Determine the (x, y) coordinate at the center of the cell enclosing the given text.  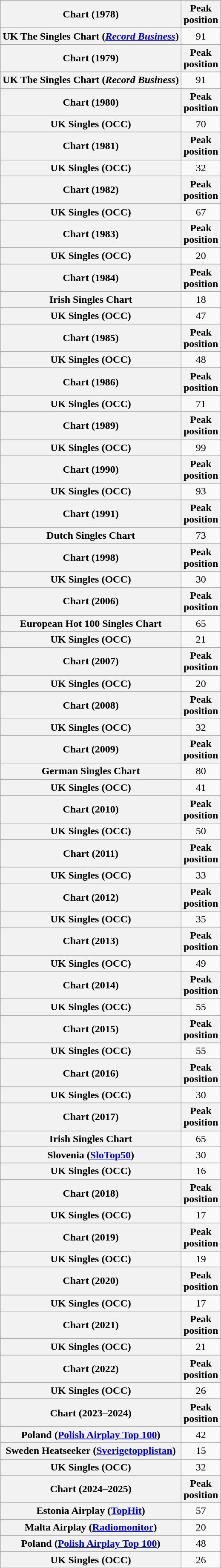
Chart (2013) (91, 941)
Chart (2019) (91, 1237)
15 (201, 1451)
93 (201, 491)
41 (201, 787)
47 (201, 316)
Chart (2009) (91, 750)
Chart (1984) (91, 278)
Chart (1982) (91, 190)
99 (201, 448)
Chart (2015) (91, 1029)
Chart (2018) (91, 1193)
Chart (1989) (91, 426)
50 (201, 831)
Chart (2010) (91, 809)
Chart (2016) (91, 1073)
Chart (1978) (91, 14)
33 (201, 875)
European Hot 100 Singles Chart (91, 623)
Chart (1979) (91, 58)
Chart (2006) (91, 601)
18 (201, 300)
Malta Airplay (Radiomonitor) (91, 1527)
Chart (2022) (91, 1369)
Chart (2012) (91, 897)
Chart (1983) (91, 233)
German Singles Chart (91, 771)
Chart (1990) (91, 469)
19 (201, 1259)
71 (201, 404)
Chart (2011) (91, 853)
Estonia Airplay (TopHit) (91, 1511)
Chart (1998) (91, 557)
Chart (2007) (91, 662)
35 (201, 919)
Chart (2024–2025) (91, 1489)
Chart (2020) (91, 1281)
Chart (1985) (91, 338)
Chart (1981) (91, 146)
Chart (2023–2024) (91, 1413)
73 (201, 535)
Dutch Singles Chart (91, 535)
16 (201, 1171)
Chart (2017) (91, 1117)
57 (201, 1511)
67 (201, 212)
Sweden Heatseeker (Sverigetopplistan) (91, 1451)
Chart (2014) (91, 985)
Chart (1986) (91, 382)
Chart (1980) (91, 102)
Chart (2008) (91, 705)
Slovenia (SloTop50) (91, 1155)
42 (201, 1435)
Chart (2021) (91, 1325)
49 (201, 963)
70 (201, 124)
Chart (1991) (91, 514)
80 (201, 771)
